Identify which cell holds the provided text, then report its (x, y) central coordinate. 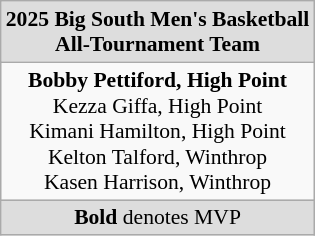
Bobby Pettiford, High PointKezza Giffa, High PointKimani Hamilton, High PointKelton Talford, WinthropKasen Harrison, Winthrop (158, 131)
Bold denotes MVP (158, 218)
2025 Big South Men's BasketballAll-Tournament Team (158, 32)
